Search for the cell housing the specified text and yield its [X, Y] center coordinate. 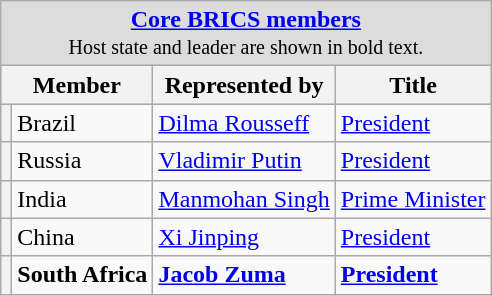
Xi Jinping [244, 237]
Title [413, 85]
Manmohan Singh [244, 199]
China [82, 237]
Represented by [244, 85]
Russia [82, 161]
Core BRICS membersHost state and leader are shown in bold text. [246, 34]
Jacob Zuma [244, 275]
Vladimir Putin [244, 161]
Member [77, 85]
Dilma Rousseff [244, 123]
Prime Minister [413, 199]
Brazil [82, 123]
India [82, 199]
South Africa [82, 275]
